Detect which cell encompasses the target text, then output its (X, Y) center coordinate. 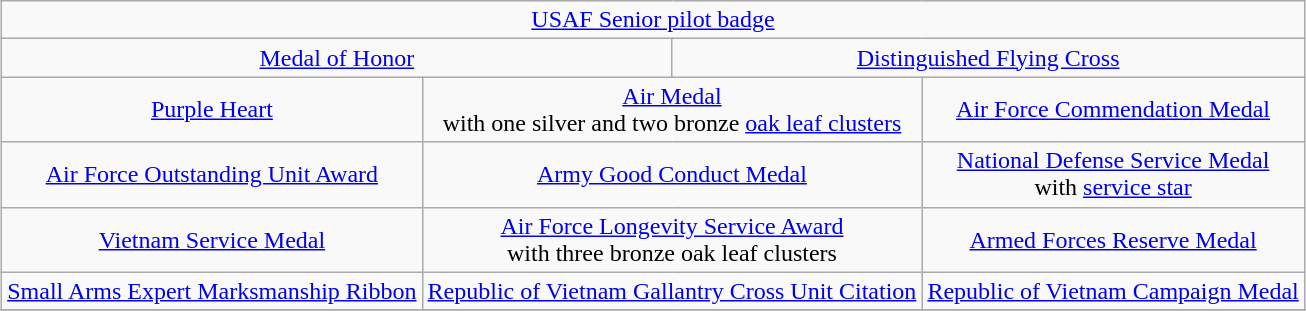
Army Good Conduct Medal (672, 174)
Air Force Commendation Medal (1113, 110)
Air Force Longevity Service Awardwith three bronze oak leaf clusters (672, 240)
USAF Senior pilot badge (654, 20)
Medal of Honor (337, 58)
Air Force Outstanding Unit Award (212, 174)
Republic of Vietnam Campaign Medal (1113, 291)
National Defense Service Medalwith service star (1113, 174)
Armed Forces Reserve Medal (1113, 240)
Distinguished Flying Cross (988, 58)
Vietnam Service Medal (212, 240)
Small Arms Expert Marksmanship Ribbon (212, 291)
Purple Heart (212, 110)
Air Medalwith one silver and two bronze oak leaf clusters (672, 110)
Republic of Vietnam Gallantry Cross Unit Citation (672, 291)
